Return the (x, y) coordinate for the center point of the cell that contains the specified text.  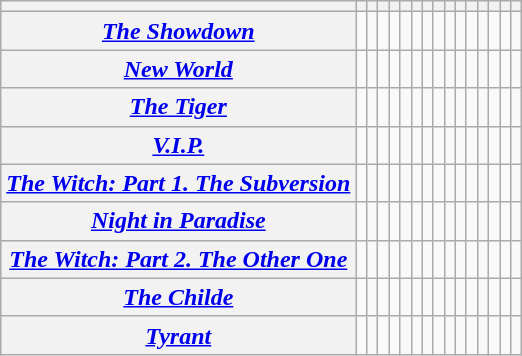
V.I.P. (178, 145)
The Childe (178, 297)
The Tiger (178, 107)
The Witch: Part 2. The Other One (178, 259)
New World (178, 69)
Tyrant (178, 335)
Night in Paradise (178, 221)
The Showdown (178, 31)
The Witch: Part 1. The Subversion (178, 183)
